Search for the cell housing the specified text and yield its [x, y] center coordinate. 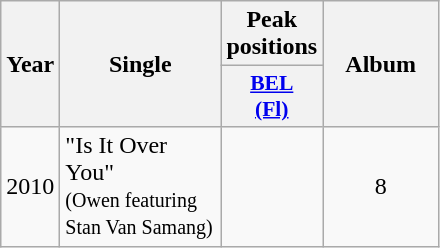
Single [140, 64]
Peak positions [272, 34]
Year [30, 64]
BEL (Fl) [272, 96]
2010 [30, 186]
Album [381, 64]
"Is It Over You" (Owen featuring Stan Van Samang) [140, 186]
8 [381, 186]
